Detect which cell encompasses the target text, then output its [x, y] center coordinate. 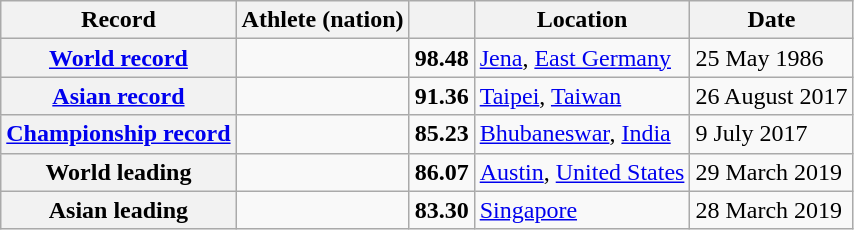
98.48 [442, 58]
Singapore [582, 210]
Record [118, 20]
28 March 2019 [772, 210]
World record [118, 58]
9 July 2017 [772, 134]
World leading [118, 172]
83.30 [442, 210]
Date [772, 20]
Austin, United States [582, 172]
91.36 [442, 96]
25 May 1986 [772, 58]
Taipei, Taiwan [582, 96]
Jena, East Germany [582, 58]
Location [582, 20]
86.07 [442, 172]
Athlete (nation) [322, 20]
Asian leading [118, 210]
Championship record [118, 134]
29 March 2019 [772, 172]
Bhubaneswar, India [582, 134]
85.23 [442, 134]
26 August 2017 [772, 96]
Asian record [118, 96]
